Pinpoint the cell where the given text exists, returning its [x, y] midpoint coordinate. 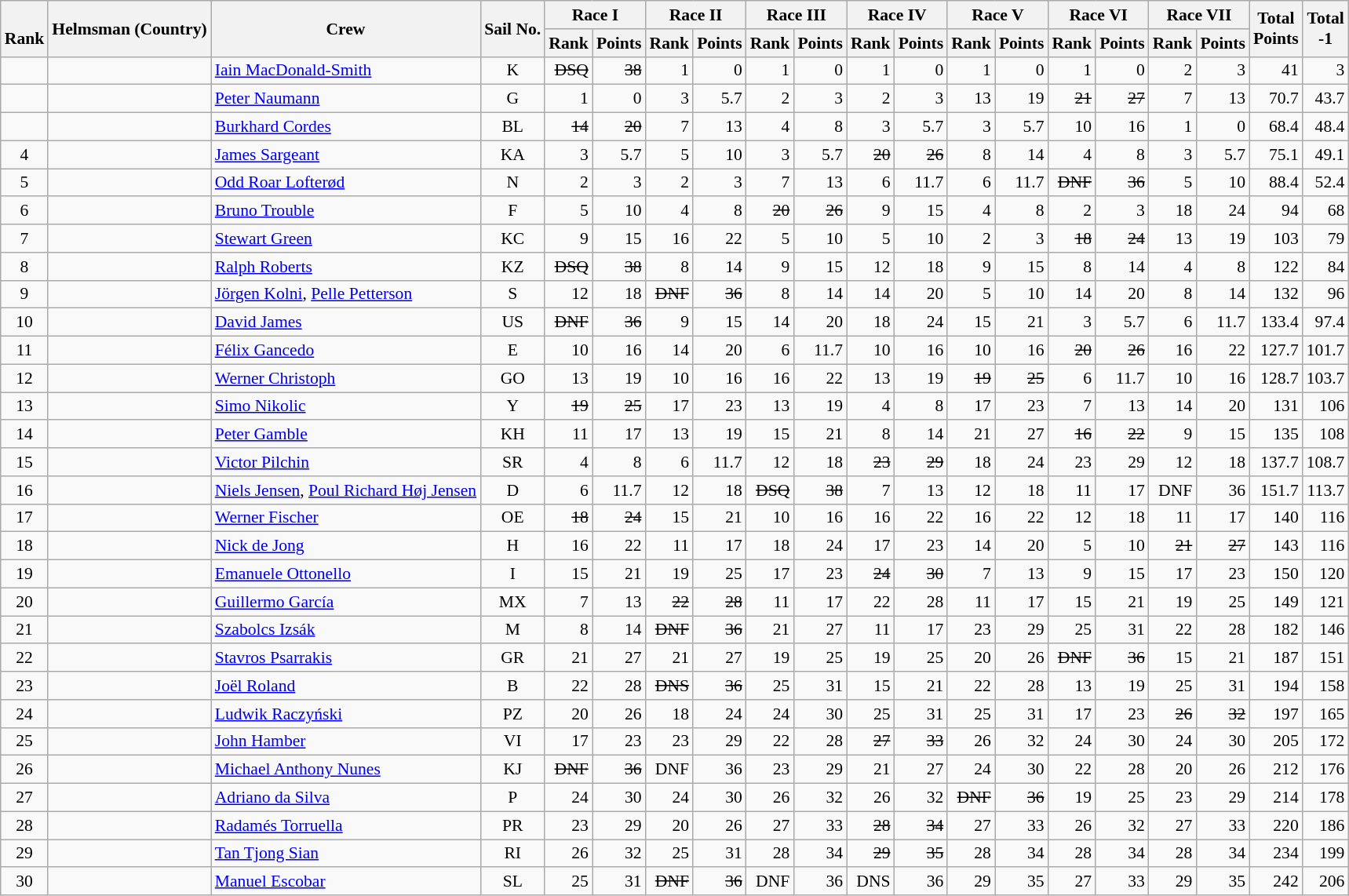
187 [1276, 658]
120 [1326, 574]
96 [1326, 294]
199 [1326, 854]
149 [1276, 602]
52.4 [1326, 183]
Race III [797, 15]
Stavros Psarrakis [346, 658]
242 [1276, 882]
KJ [512, 770]
234 [1276, 854]
Guillermo García [346, 602]
128.7 [1276, 378]
E [512, 351]
68 [1326, 211]
150 [1276, 574]
Burkhard Cordes [346, 127]
108.7 [1326, 462]
Ludwik Raczyński [346, 714]
220 [1276, 825]
172 [1326, 741]
Szabolcs Izsák [346, 630]
I [512, 574]
113.7 [1326, 490]
Félix Gancedo [346, 351]
97.4 [1326, 322]
214 [1276, 798]
John Hamber [346, 741]
S [512, 294]
88.4 [1276, 183]
B [512, 686]
165 [1326, 714]
41 [1276, 71]
135 [1276, 435]
SR [512, 462]
KZ [512, 267]
PZ [512, 714]
K [512, 71]
US [512, 322]
Manuel Escobar [346, 882]
Simo Nikolic [346, 406]
133.4 [1276, 322]
121 [1326, 602]
106 [1326, 406]
Michael Anthony Nunes [346, 770]
Werner Fischer [346, 518]
84 [1326, 267]
Bruno Trouble [346, 211]
RI [512, 854]
D [512, 490]
182 [1276, 630]
Nick de Jong [346, 546]
Stewart Green [346, 239]
158 [1326, 686]
Ralph Roberts [346, 267]
OE [512, 518]
137.7 [1276, 462]
151.7 [1276, 490]
176 [1326, 770]
151 [1326, 658]
James Sargeant [346, 155]
Total-1 [1326, 28]
David James [346, 322]
Peter Gamble [346, 435]
186 [1326, 825]
GO [512, 378]
Race VI [1099, 15]
Race I [595, 15]
BL [512, 127]
79 [1326, 239]
GR [512, 658]
68.4 [1276, 127]
131 [1276, 406]
194 [1276, 686]
KA [512, 155]
Odd Roar Lofterød [346, 183]
205 [1276, 741]
KH [512, 435]
P [512, 798]
Race VII [1199, 15]
N [512, 183]
127.7 [1276, 351]
VI [512, 741]
Helmsman (Country) [129, 28]
Victor Pilchin [346, 462]
94 [1276, 211]
103.7 [1326, 378]
SL [512, 882]
Sail No. [512, 28]
Werner Christoph [346, 378]
Tan Tjong Sian [346, 854]
212 [1276, 770]
206 [1326, 882]
Niels Jensen, Poul Richard Høj Jensen [346, 490]
70.7 [1276, 99]
Adriano da Silva [346, 798]
103 [1276, 239]
Emanuele Ottonello [346, 574]
143 [1276, 546]
Total Points [1276, 28]
49.1 [1326, 155]
122 [1276, 267]
Radamés Torruella [346, 825]
75.1 [1276, 155]
108 [1326, 435]
PR [512, 825]
132 [1276, 294]
48.4 [1326, 127]
43.7 [1326, 99]
Joël Roland [346, 686]
KC [512, 239]
H [512, 546]
MX [512, 602]
Jörgen Kolni, Pelle Petterson [346, 294]
F [512, 211]
Race IV [897, 15]
Race V [997, 15]
101.7 [1326, 351]
Crew [346, 28]
G [512, 99]
Iain MacDonald-Smith [346, 71]
Race II [696, 15]
197 [1276, 714]
Peter Naumann [346, 99]
Y [512, 406]
M [512, 630]
178 [1326, 798]
140 [1276, 518]
146 [1326, 630]
